Extract the (x, y) coordinate from the center of the cell holding the provided text.  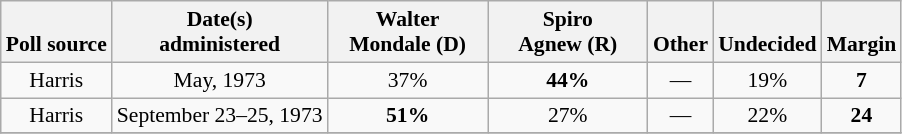
22% (767, 116)
WalterMondale (D) (408, 32)
SpiroAgnew (R) (568, 32)
Margin (862, 32)
Other (680, 32)
44% (568, 80)
7 (862, 80)
Undecided (767, 32)
51% (408, 116)
27% (568, 116)
Poll source (56, 32)
19% (767, 80)
24 (862, 116)
Date(s)administered (220, 32)
37% (408, 80)
May, 1973 (220, 80)
September 23–25, 1973 (220, 116)
